Return (X, Y) of the center of cell containing provided text 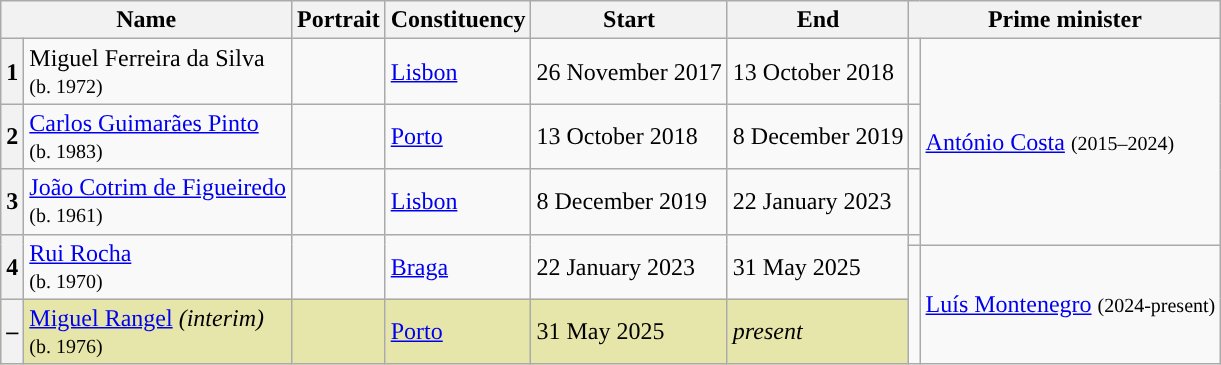
Name (146, 20)
4 (12, 266)
2 (12, 136)
1 (12, 72)
3 (12, 202)
Miguel Rangel (interim)(b. 1976) (158, 332)
26 November 2017 (629, 72)
present (818, 332)
Miguel Ferreira da Silva(b. 1972) (158, 72)
– (12, 332)
Braga (458, 266)
João Cotrim de Figueiredo(b. 1961) (158, 202)
Luís Montenegro (2024-present) (1070, 304)
Start (629, 20)
António Costa (2015–2024) (1070, 142)
Carlos Guimarães Pinto(b. 1983) (158, 136)
Rui Rocha(b. 1970) (158, 266)
Prime minister (1065, 20)
Constituency (458, 20)
Portrait (339, 20)
End (818, 20)
